Detect which cell encompasses the target text, then output its (x, y) center coordinate. 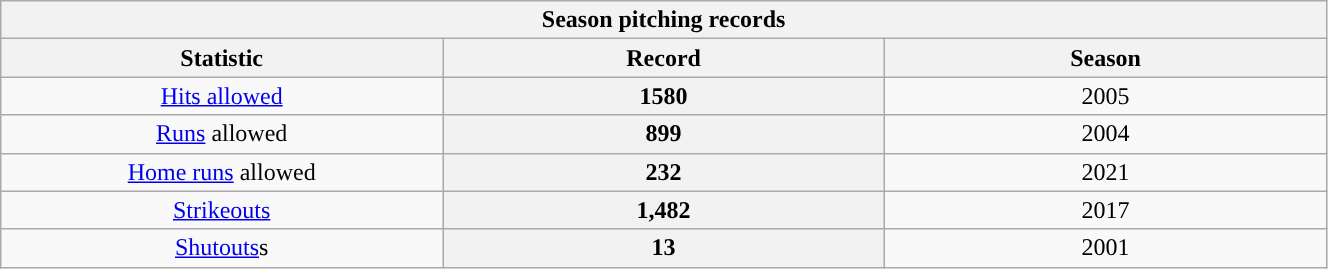
13 (664, 248)
Shutoutss (222, 248)
Statistic (222, 58)
Record (664, 58)
Season (1106, 58)
2004 (1106, 134)
2017 (1106, 210)
2001 (1106, 248)
Home runs allowed (222, 172)
Strikeouts (222, 210)
Hits allowed (222, 96)
232 (664, 172)
Runs allowed (222, 134)
899 (664, 134)
2005 (1106, 96)
1580 (664, 96)
Season pitching records (664, 20)
2021 (1106, 172)
1,482 (664, 210)
